Find where the given text appears and provide that cell's center as (x, y) coordinate. 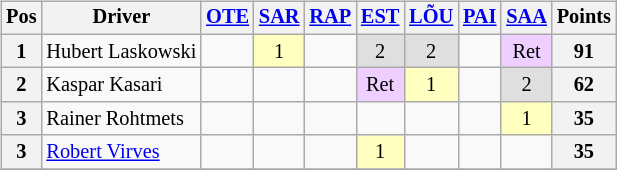
PAI (480, 18)
RAP (330, 18)
OTE (228, 18)
Hubert Laskowski (121, 51)
Robert Virves (121, 152)
62 (584, 85)
SAR (279, 18)
SAA (526, 18)
Rainer Rohtmets (121, 119)
Points (584, 18)
Driver (121, 18)
LÕU (431, 18)
Kaspar Kasari (121, 85)
91 (584, 51)
EST (380, 18)
Pos (21, 18)
